Pinpoint the cell where the given text exists, returning its [x, y] midpoint coordinate. 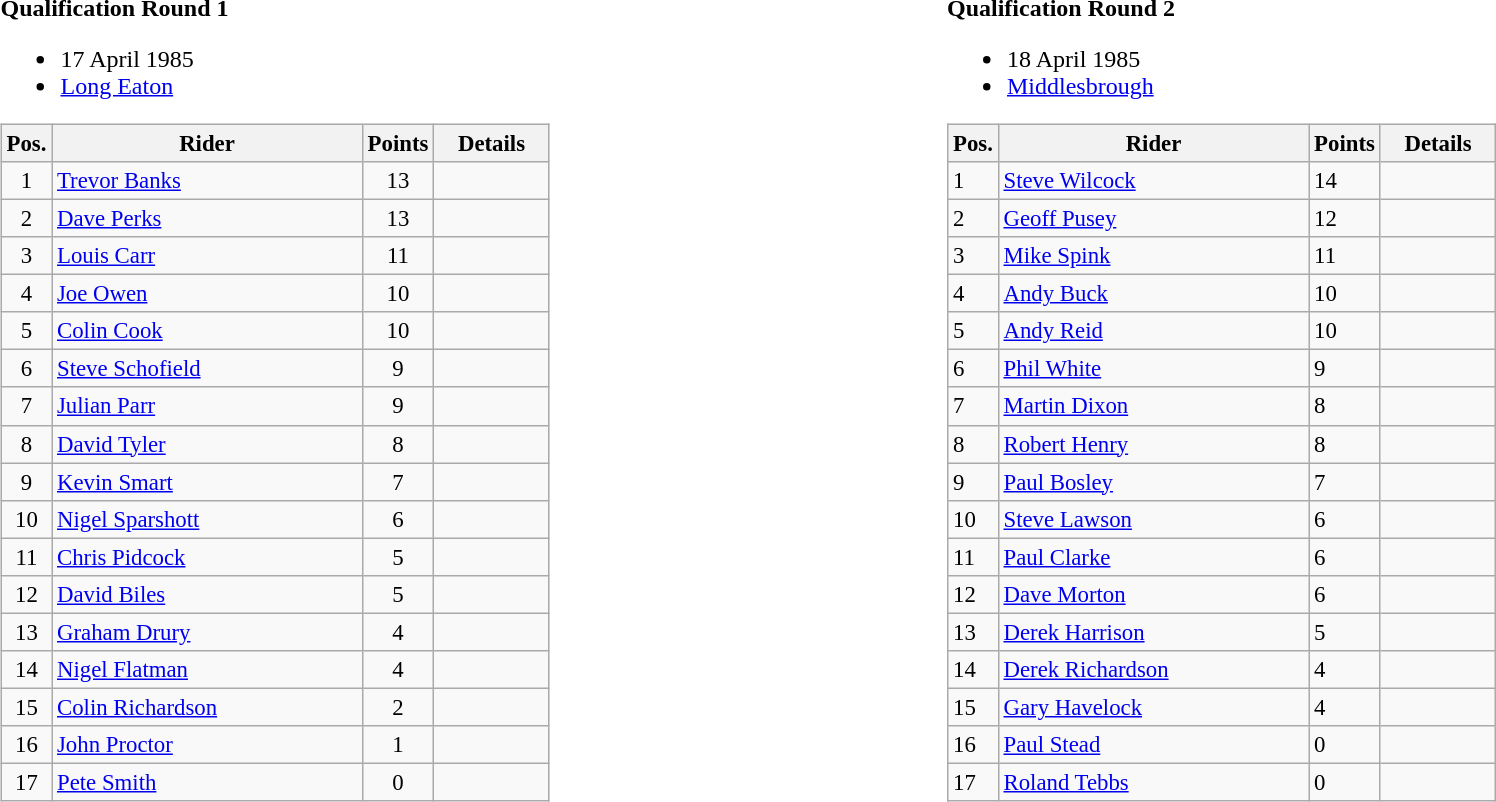
Mike Spink [1154, 256]
Chris Pidcock [208, 557]
Paul Clarke [1154, 557]
Steve Lawson [1154, 519]
Colin Cook [208, 331]
Phil White [1154, 369]
Louis Carr [208, 256]
Andy Reid [1154, 331]
Derek Harrison [1154, 632]
Robert Henry [1154, 444]
Paul Bosley [1154, 482]
Colin Richardson [208, 707]
Graham Drury [208, 632]
Julian Parr [208, 406]
Martin Dixon [1154, 406]
Steve Schofield [208, 369]
Joe Owen [208, 294]
Steve Wilcock [1154, 181]
David Biles [208, 594]
Dave Perks [208, 218]
Pete Smith [208, 782]
Geoff Pusey [1154, 218]
David Tyler [208, 444]
Derek Richardson [1154, 670]
Trevor Banks [208, 181]
Roland Tebbs [1154, 782]
Paul Stead [1154, 745]
Dave Morton [1154, 594]
Kevin Smart [208, 482]
John Proctor [208, 745]
Gary Havelock [1154, 707]
Andy Buck [1154, 294]
Nigel Flatman [208, 670]
Nigel Sparshott [208, 519]
